Scan for the cell matching the given text and deliver its [x, y] coordinate at center. 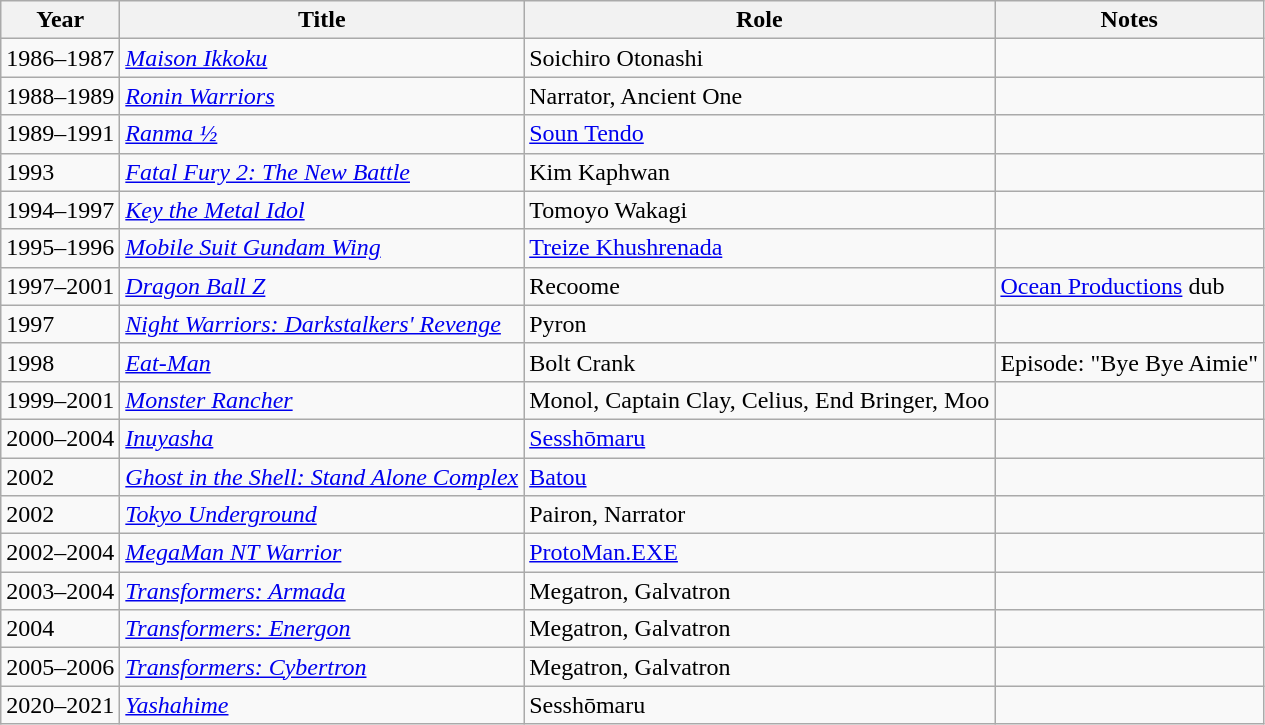
Episode: "Bye Bye Aimie" [1130, 362]
2002–2004 [60, 553]
1989–1991 [60, 134]
Bolt Crank [760, 362]
MegaMan NT Warrior [322, 553]
Title [322, 20]
1993 [60, 172]
Recoome [760, 286]
1995–1996 [60, 248]
1986–1987 [60, 58]
1997 [60, 324]
Monster Rancher [322, 400]
Tokyo Underground [322, 515]
Batou [760, 477]
Tomoyo Wakagi [760, 210]
Notes [1130, 20]
Soun Tendo [760, 134]
Year [60, 20]
2003–2004 [60, 591]
Ronin Warriors [322, 96]
Eat-Man [322, 362]
Soichiro Otonashi [760, 58]
Role [760, 20]
Fatal Fury 2: The New Battle [322, 172]
1994–1997 [60, 210]
Ocean Productions dub [1130, 286]
Monol, Captain Clay, Celius, End Bringer, Moo [760, 400]
ProtoMan.EXE [760, 553]
Night Warriors: Darkstalkers' Revenge [322, 324]
2004 [60, 629]
1988–1989 [60, 96]
Pyron [760, 324]
Yashahime [322, 705]
Inuyasha [322, 438]
Ghost in the Shell: Stand Alone Complex [322, 477]
Mobile Suit Gundam Wing [322, 248]
Maison Ikkoku [322, 58]
2020–2021 [60, 705]
Pairon, Narrator [760, 515]
Transformers: Armada [322, 591]
Ranma ½ [322, 134]
Treize Khushrenada [760, 248]
Transformers: Energon [322, 629]
2000–2004 [60, 438]
1997–2001 [60, 286]
Kim Kaphwan [760, 172]
2005–2006 [60, 667]
Narrator, Ancient One [760, 96]
Dragon Ball Z [322, 286]
1998 [60, 362]
1999–2001 [60, 400]
Transformers: Cybertron [322, 667]
Key the Metal Idol [322, 210]
